Locate the cell with the specified text and output its [x, y] center coordinate. 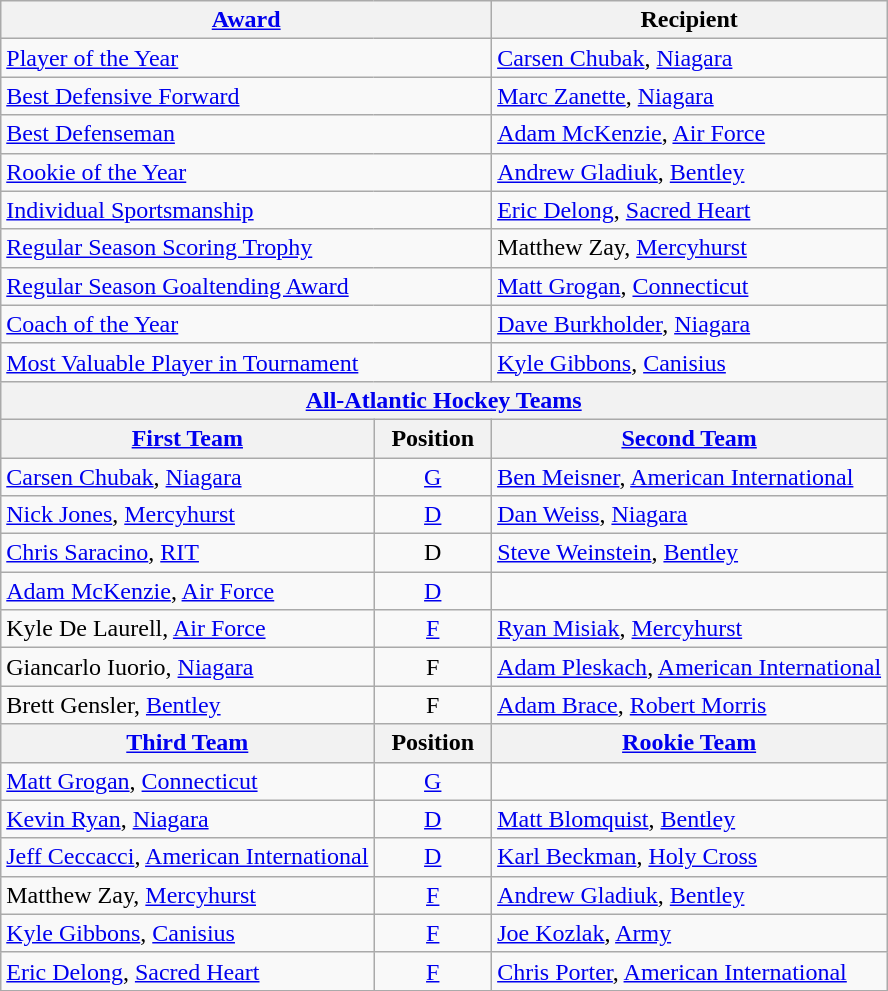
Second Team [690, 438]
Best Defenseman [246, 134]
Steve Weinstein, Bentley [690, 553]
Award [246, 20]
Joe Kozlak, Army [690, 933]
Player of the Year [246, 58]
Dan Weiss, Niagara [690, 515]
Rookie of the Year [246, 172]
Nick Jones, Mercyhurst [188, 515]
Matt Blomquist, Bentley [690, 819]
Chris Porter, American International [690, 971]
Individual Sportsmanship [246, 210]
Giancarlo Iuorio, Niagara [188, 667]
Adam Brace, Robert Morris [690, 705]
Regular Season Goaltending Award [246, 286]
Regular Season Scoring Trophy [246, 248]
Ryan Misiak, Mercyhurst [690, 629]
Ben Meisner, American International [690, 477]
Kyle De Laurell, Air Force [188, 629]
Coach of the Year [246, 324]
Dave Burkholder, Niagara [690, 324]
Adam Pleskach, American International [690, 667]
Best Defensive Forward [246, 96]
Rookie Team [690, 743]
Marc Zanette, Niagara [690, 96]
Kevin Ryan, Niagara [188, 819]
Jeff Ceccacci, American International [188, 857]
All-Atlantic Hockey Teams [444, 400]
Chris Saracino, RIT [188, 553]
Brett Gensler, Bentley [188, 705]
Karl Beckman, Holy Cross [690, 857]
First Team [188, 438]
Most Valuable Player in Tournament [246, 362]
Recipient [690, 20]
Third Team [188, 743]
